Return (x, y) of the center of cell containing provided text 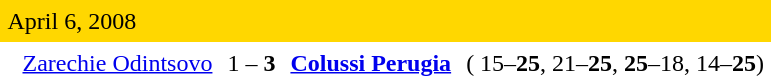
April 6, 2008 (230, 21)
